From the cell containing the given text, extract its center point as (x, y) coordinate. 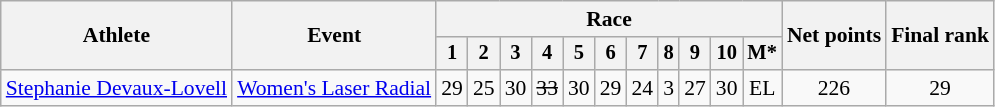
Final rank (940, 36)
226 (834, 88)
8 (668, 54)
1 (452, 54)
4 (547, 54)
Net points (834, 36)
27 (695, 88)
9 (695, 54)
M* (762, 54)
24 (642, 88)
Stephanie Devaux-Lovell (116, 88)
2 (484, 54)
5 (579, 54)
7 (642, 54)
25 (484, 88)
Event (334, 36)
Women's Laser Radial (334, 88)
10 (727, 54)
Race (609, 19)
Athlete (116, 36)
33 (547, 88)
6 (611, 54)
EL (762, 88)
